From the cell containing the given text, extract its center point as (X, Y) coordinate. 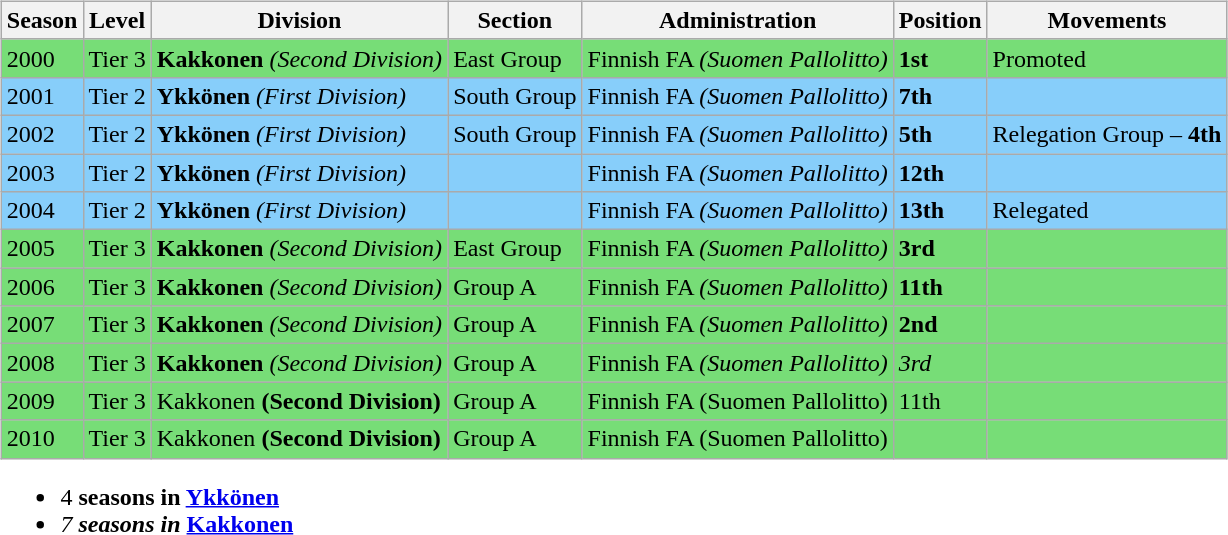
2002 (42, 134)
2nd (940, 325)
7th (940, 96)
Season (42, 20)
Promoted (1107, 58)
Section (515, 20)
2003 (42, 173)
2010 (42, 439)
2008 (42, 363)
2007 (42, 325)
2001 (42, 96)
Movements (1107, 20)
1st (940, 58)
2004 (42, 211)
Division (299, 20)
Relegated (1107, 211)
2005 (42, 249)
Administration (738, 20)
2009 (42, 401)
Relegation Group – 4th (1107, 134)
Position (940, 20)
5th (940, 134)
13th (940, 211)
2000 (42, 58)
Level (117, 20)
2006 (42, 287)
12th (940, 173)
